Return the [X, Y] coordinate for the center point of the cell that contains the specified text.  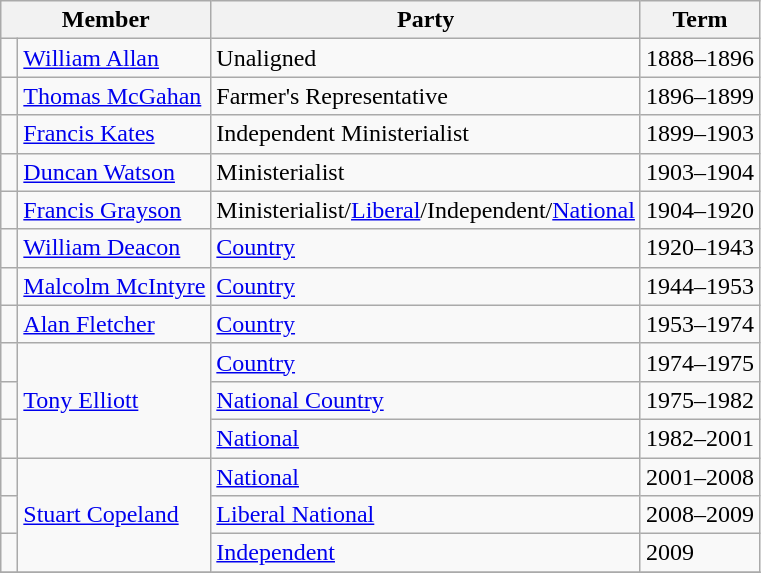
Party [426, 20]
William Deacon [114, 248]
Independent Ministerialist [426, 134]
Francis Grayson [114, 210]
1888–1896 [700, 58]
1953–1974 [700, 324]
Member [106, 20]
Stuart Copeland [114, 515]
Liberal National [426, 515]
2008–2009 [700, 515]
Farmer's Representative [426, 96]
Term [700, 20]
Thomas McGahan [114, 96]
1920–1943 [700, 248]
Ministerialist [426, 172]
Unaligned [426, 58]
National Country [426, 400]
2001–2008 [700, 477]
Tony Elliott [114, 400]
1903–1904 [700, 172]
1975–1982 [700, 400]
Malcolm McIntyre [114, 286]
1904–1920 [700, 210]
Alan Fletcher [114, 324]
1944–1953 [700, 286]
1899–1903 [700, 134]
Independent [426, 553]
1896–1899 [700, 96]
Francis Kates [114, 134]
2009 [700, 553]
Ministerialist/Liberal/Independent/National [426, 210]
William Allan [114, 58]
Duncan Watson [114, 172]
1974–1975 [700, 362]
1982–2001 [700, 438]
